Detect which cell encompasses the target text, then output its [X, Y] center coordinate. 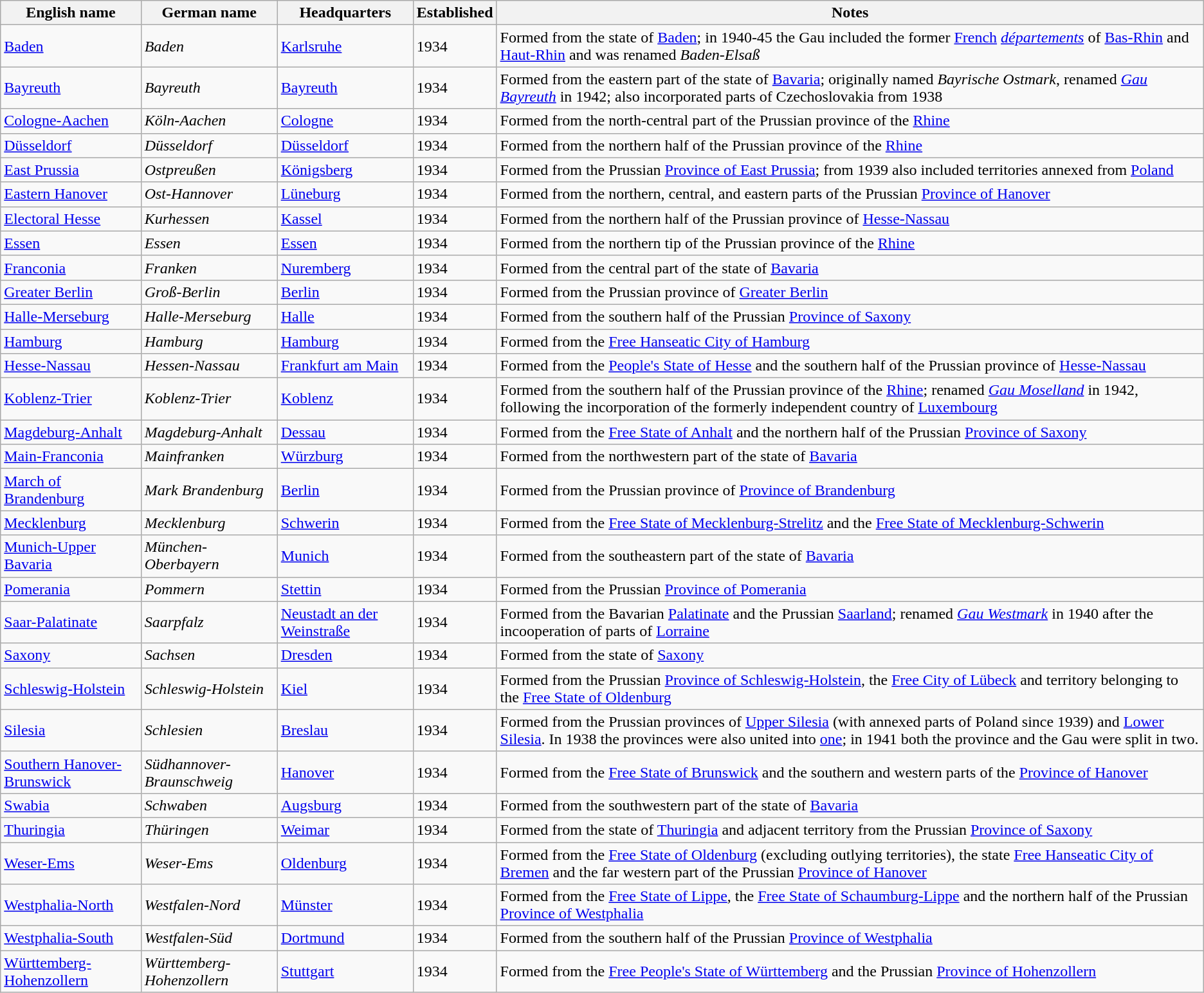
Groß-Berlin [209, 292]
Kassel [345, 219]
Dessau [345, 432]
Lüneburg [345, 194]
Formed from the People's State of Hesse and the southern half of the Prussian province of Hesse-Nassau [850, 366]
Weimar [345, 830]
Koblenz [345, 399]
Swabia [71, 805]
Formed from the northwestern part of the state of Bavaria [850, 457]
Westphalia-South [71, 938]
German name [209, 13]
Neustadt an der Weinstraße [345, 623]
Formed from the state of Baden; in 1940-45 the Gau included the former French départements of Bas-Rhin and Haut-Rhin and was renamed Baden-Elsaß [850, 46]
Eastern Hanover [71, 194]
Formed from the northern half of the Prussian province of the Rhine [850, 145]
Würzburg [345, 457]
Cologne-Aachen [71, 121]
Oldenburg [345, 863]
Formed from the Free State of Lippe, the Free State of Schaumburg-Lippe and the northern half of the Prussian Province of Westphalia [850, 906]
Formed from the Free State of Anhalt and the northern half of the Prussian Province of Saxony [850, 432]
Dortmund [345, 938]
Munich [345, 556]
Established [455, 13]
Mark Brandenburg [209, 490]
Formed from the northern tip of the Prussian province of the Rhine [850, 243]
Formed from the southwestern part of the state of Bavaria [850, 805]
Headquarters [345, 13]
Notes [850, 13]
Saarpfalz [209, 623]
Westphalia-North [71, 906]
Formed from the Free Hanseatic City of Hamburg [850, 342]
Südhannover-Braunschweig [209, 772]
Kurhessen [209, 219]
Formed from the Prussian Province of East Prussia; from 1939 also included territories annexed from Poland [850, 170]
Formed from the Prussian province of Province of Brandenburg [850, 490]
Sachsen [209, 655]
March of Brandenburg [71, 490]
Saxony [71, 655]
Königsberg [345, 170]
Schwaben [209, 805]
Formed from the Free State of Mecklenburg-Strelitz and the Free State of Mecklenburg-Schwerin [850, 523]
Stettin [345, 589]
Electoral Hesse [71, 219]
Formed from the southern half of the Prussian Province of Westphalia [850, 938]
Southern Hanover-Brunswick [71, 772]
Ostpreußen [209, 170]
Mainfranken [209, 457]
Stuttgart [345, 971]
München-Oberbayern [209, 556]
Thuringia [71, 830]
Breslau [345, 731]
English name [71, 13]
Frankfurt am Main [345, 366]
Formed from the Prussian Province of Schleswig-Holstein, the Free City of Lübeck and territory belonging to the Free State of Oldenburg [850, 688]
Augsburg [345, 805]
Formed from the southern half of the Prussian Province of Saxony [850, 316]
Pomerania [71, 589]
Formed from the Free People's State of Württemberg and the Prussian Province of Hohenzollern [850, 971]
Hesse-Nassau [71, 366]
East Prussia [71, 170]
Formed from the southeastern part of the state of Bavaria [850, 556]
Formed from the state of Saxony [850, 655]
Münster [345, 906]
Hanover [345, 772]
Westfalen-Süd [209, 938]
Formed from the Prussian Province of Pomerania [850, 589]
Franconia [71, 268]
Franken [209, 268]
Greater Berlin [71, 292]
Dresden [345, 655]
Schlesien [209, 731]
Ost-Hannover [209, 194]
Pommern [209, 589]
Karlsruhe [345, 46]
Schwerin [345, 523]
Westfalen-Nord [209, 906]
Halle [345, 316]
Formed from the northern half of the Prussian province of Hesse-Nassau [850, 219]
Nuremberg [345, 268]
Köln-Aachen [209, 121]
Formed from the central part of the state of Bavaria [850, 268]
Main-Franconia [71, 457]
Thüringen [209, 830]
Formed from the Bavarian Palatinate and the Prussian Saarland; renamed Gau Westmark in 1940 after the incooperation of parts of Lorraine [850, 623]
Formed from the state of Thuringia and adjacent territory from the Prussian Province of Saxony [850, 830]
Silesia [71, 731]
Saar-Palatinate [71, 623]
Formed from the northern, central, and eastern parts of the Prussian Province of Hanover [850, 194]
Formed from the Free State of Brunswick and the southern and western parts of the Province of Hanover [850, 772]
Munich-Upper Bavaria [71, 556]
Hessen-Nassau [209, 366]
Kiel [345, 688]
Formed from the north-central part of the Prussian province of the Rhine [850, 121]
Formed from the Prussian province of Greater Berlin [850, 292]
Cologne [345, 121]
